For the text-containing cell, return its midpoint in (x, y) coordinate format. 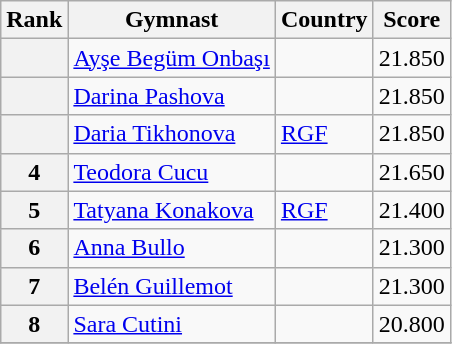
8 (34, 324)
Tatyana Konakova (172, 210)
Rank (34, 20)
4 (34, 172)
21.650 (412, 172)
Ayşe Begüm Onbaşı (172, 58)
20.800 (412, 324)
Teodora Cucu (172, 172)
7 (34, 286)
Belén Guillemot (172, 286)
Country (324, 20)
Score (412, 20)
21.400 (412, 210)
Darina Pashova (172, 96)
5 (34, 210)
Anna Bullo (172, 248)
Gymnast (172, 20)
Sara Cutini (172, 324)
6 (34, 248)
Daria Tikhonova (172, 134)
